Capture the cell that displays the provided text and extract its [x, y] central coordinate. 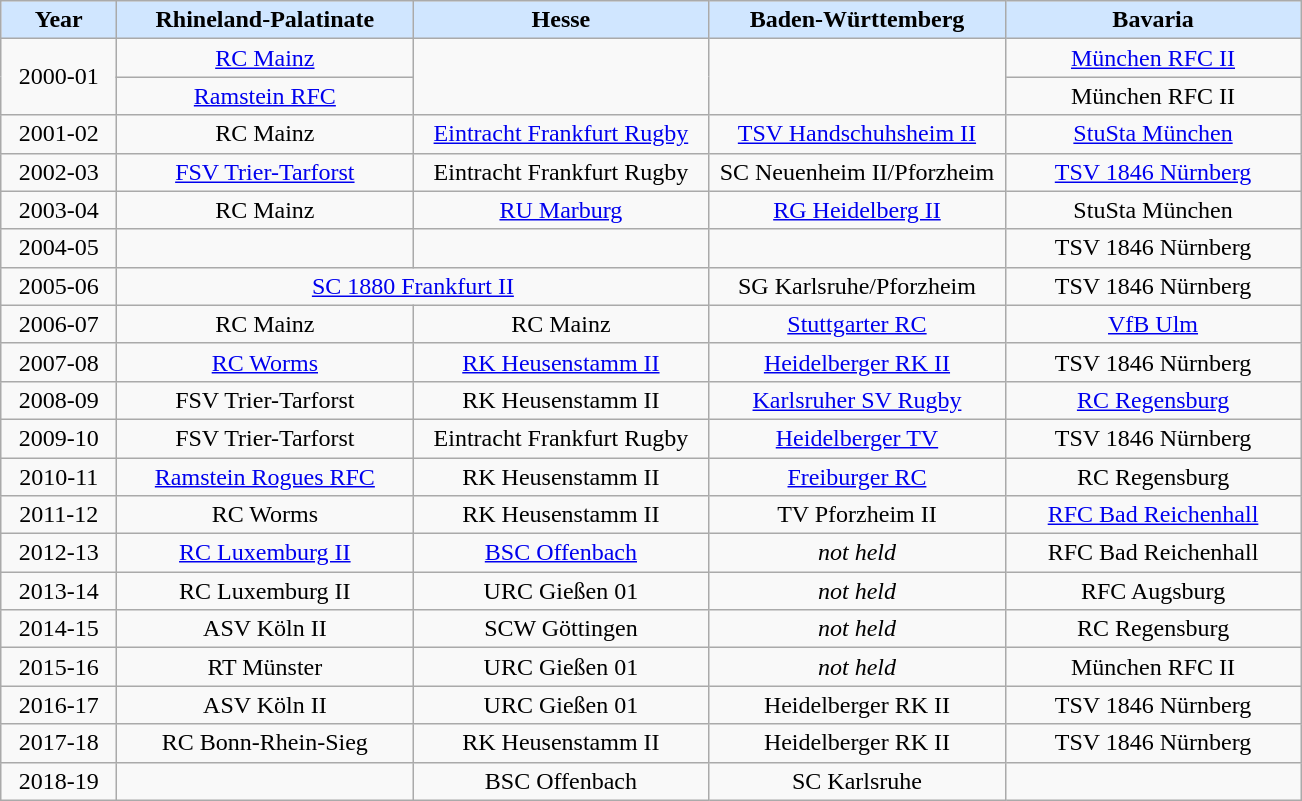
2000-01 [59, 77]
RT Münster [265, 667]
2015-16 [59, 667]
2011-12 [59, 515]
Ramstein RFC [265, 96]
2010-11 [59, 477]
Karlsruher SV Rugby [857, 400]
2012-13 [59, 553]
SC 1880 Frankfurt II [413, 286]
2017-18 [59, 743]
2003-04 [59, 210]
Bavaria [1153, 20]
Year [59, 20]
2001-02 [59, 134]
SCW Göttingen [561, 629]
2009-10 [59, 438]
TV Pforzheim II [857, 515]
2007-08 [59, 362]
2005-06 [59, 286]
2018-19 [59, 781]
2008-09 [59, 400]
SC Karlsruhe [857, 781]
RG Heidelberg II [857, 210]
2006-07 [59, 324]
Ramstein Rogues RFC [265, 477]
RU Marburg [561, 210]
SG Karlsruhe/Pforzheim [857, 286]
2002-03 [59, 172]
Freiburger RC [857, 477]
Stuttgarter RC [857, 324]
2004-05 [59, 248]
TSV Handschuhsheim II [857, 134]
2014-15 [59, 629]
SC Neuenheim II/Pforzheim [857, 172]
RFC Augsburg [1153, 591]
Rhineland-Palatinate [265, 20]
VfB Ulm [1153, 324]
Heidelberger TV [857, 438]
2013-14 [59, 591]
RC Bonn-Rhein-Sieg [265, 743]
2016-17 [59, 705]
Hesse [561, 20]
Baden-Württemberg [857, 20]
